Provide the [X, Y] coordinate of the cell's center where the given text is located.  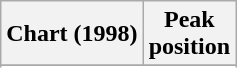
Chart (1998) [72, 34]
Peakposition [189, 34]
